Extract the [X, Y] coordinate from the center of the cell holding the provided text.  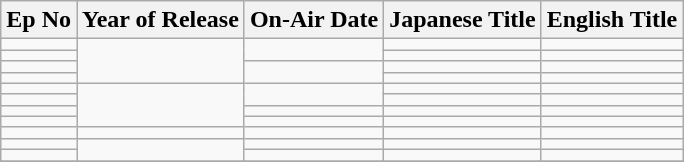
English Title [612, 20]
On-Air Date [314, 20]
Japanese Title [463, 20]
Year of Release [160, 20]
Ep No [39, 20]
